For the text-containing cell, return its midpoint in [x, y] coordinate format. 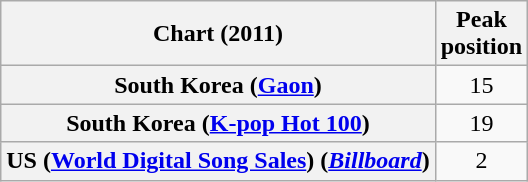
2 [481, 161]
19 [481, 123]
15 [481, 85]
South Korea (Gaon) [218, 85]
South Korea (K-pop Hot 100) [218, 123]
Peakposition [481, 34]
Chart (2011) [218, 34]
US (World Digital Song Sales) (Billboard) [218, 161]
